Return the (x, y) coordinate for the center point of the cell that contains the specified text.  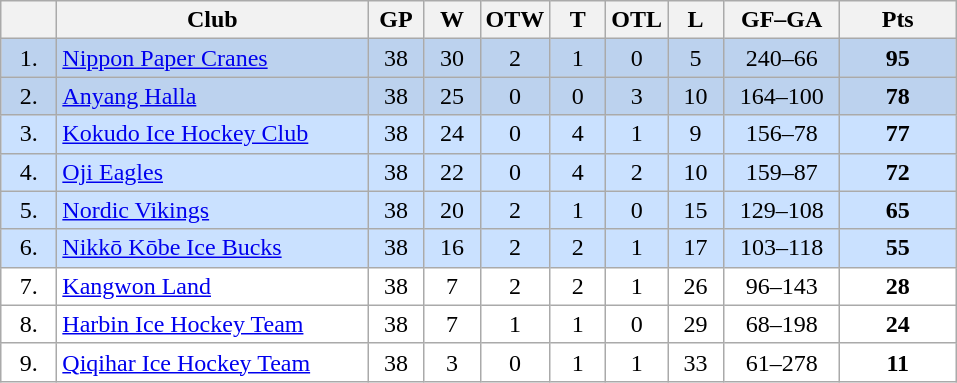
17 (696, 248)
W (452, 20)
Anyang Halla (212, 96)
OTW (515, 20)
Nordic Vikings (212, 210)
Harbin Ice Hockey Team (212, 324)
GF–GA (782, 20)
3. (29, 134)
55 (898, 248)
15 (696, 210)
11 (898, 362)
77 (898, 134)
7. (29, 286)
240–66 (782, 58)
29 (696, 324)
78 (898, 96)
5 (696, 58)
T (578, 20)
156–78 (782, 134)
9 (696, 134)
OTL (637, 20)
33 (696, 362)
20 (452, 210)
28 (898, 286)
164–100 (782, 96)
95 (898, 58)
22 (452, 172)
Pts (898, 20)
5. (29, 210)
16 (452, 248)
61–278 (782, 362)
159–87 (782, 172)
30 (452, 58)
Qiqihar Ice Hockey Team (212, 362)
72 (898, 172)
26 (696, 286)
96–143 (782, 286)
1. (29, 58)
2. (29, 96)
65 (898, 210)
Nikkō Kōbe Ice Bucks (212, 248)
129–108 (782, 210)
6. (29, 248)
25 (452, 96)
4. (29, 172)
Kokudo Ice Hockey Club (212, 134)
Nippon Paper Cranes (212, 58)
103–118 (782, 248)
Club (212, 20)
Oji Eagles (212, 172)
L (696, 20)
Kangwon Land (212, 286)
GP (396, 20)
68–198 (782, 324)
9. (29, 362)
8. (29, 324)
